Locate the cell with the specified text and output its (x, y) center coordinate. 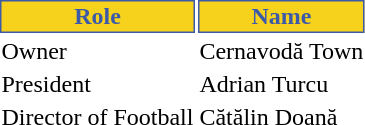
Role (98, 16)
President (98, 84)
Adrian Turcu (282, 84)
Cernavodă Town (282, 51)
Name (282, 16)
Owner (98, 51)
